Determine the (x, y) coordinate at the center of the cell enclosing the given text.  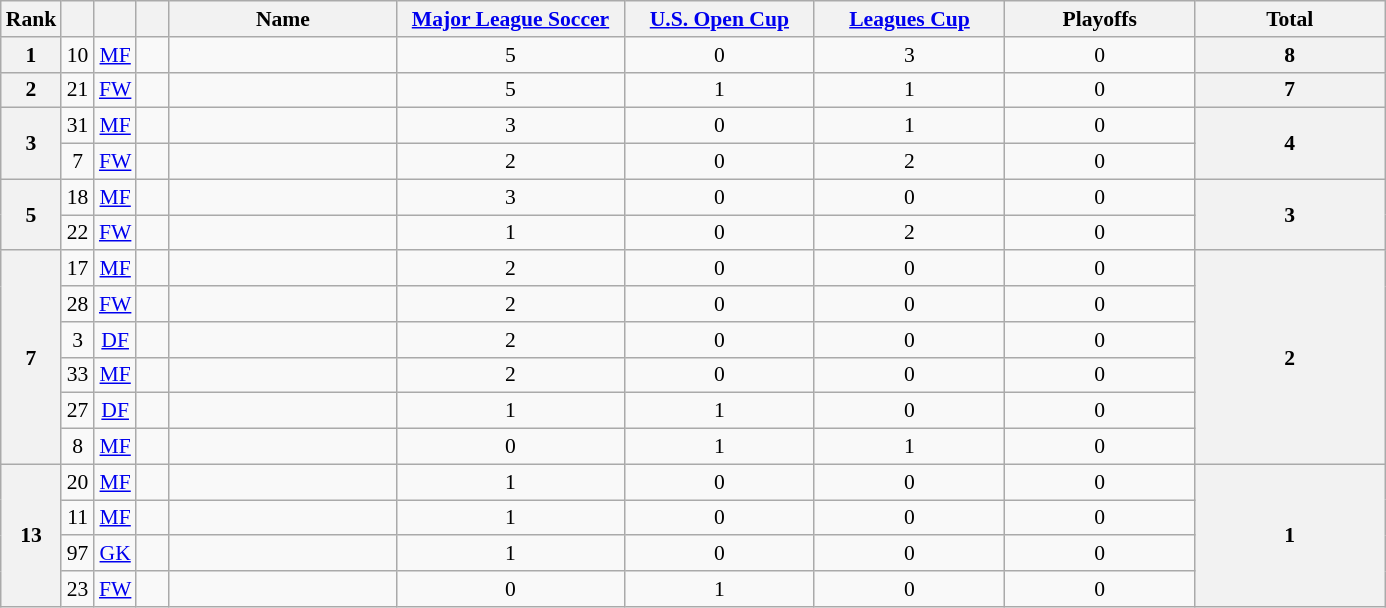
Major League Soccer (511, 19)
Playoffs (1100, 19)
18 (78, 197)
Total (1290, 19)
Name (283, 19)
10 (78, 55)
31 (78, 126)
28 (78, 304)
27 (78, 411)
Rank (32, 19)
22 (78, 233)
Leagues Cup (909, 19)
23 (78, 589)
20 (78, 482)
21 (78, 90)
13 (32, 535)
U.S. Open Cup (719, 19)
97 (78, 554)
33 (78, 375)
17 (78, 269)
4 (1290, 144)
GK (116, 554)
11 (78, 518)
